Detect which cell encompasses the target text, then output its (x, y) center coordinate. 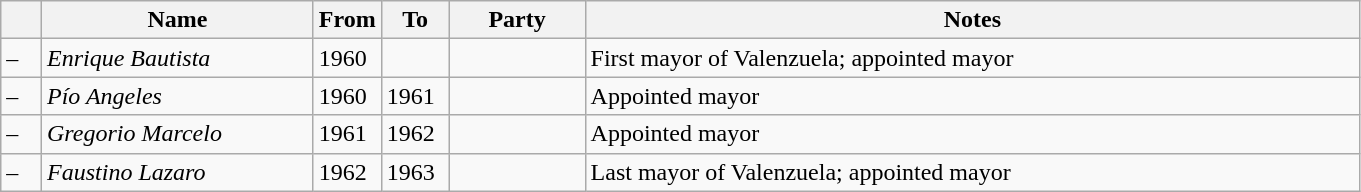
Last mayor of Valenzuela; appointed mayor (972, 172)
Enrique Bautista (178, 58)
Gregorio Marcelo (178, 134)
Faustino Lazaro (178, 172)
To (415, 20)
Name (178, 20)
1963 (415, 172)
From (347, 20)
Party (517, 20)
Pío Angeles (178, 96)
First mayor of Valenzuela; appointed mayor (972, 58)
Notes (972, 20)
